Search for the cell housing the specified text and yield its (X, Y) center coordinate. 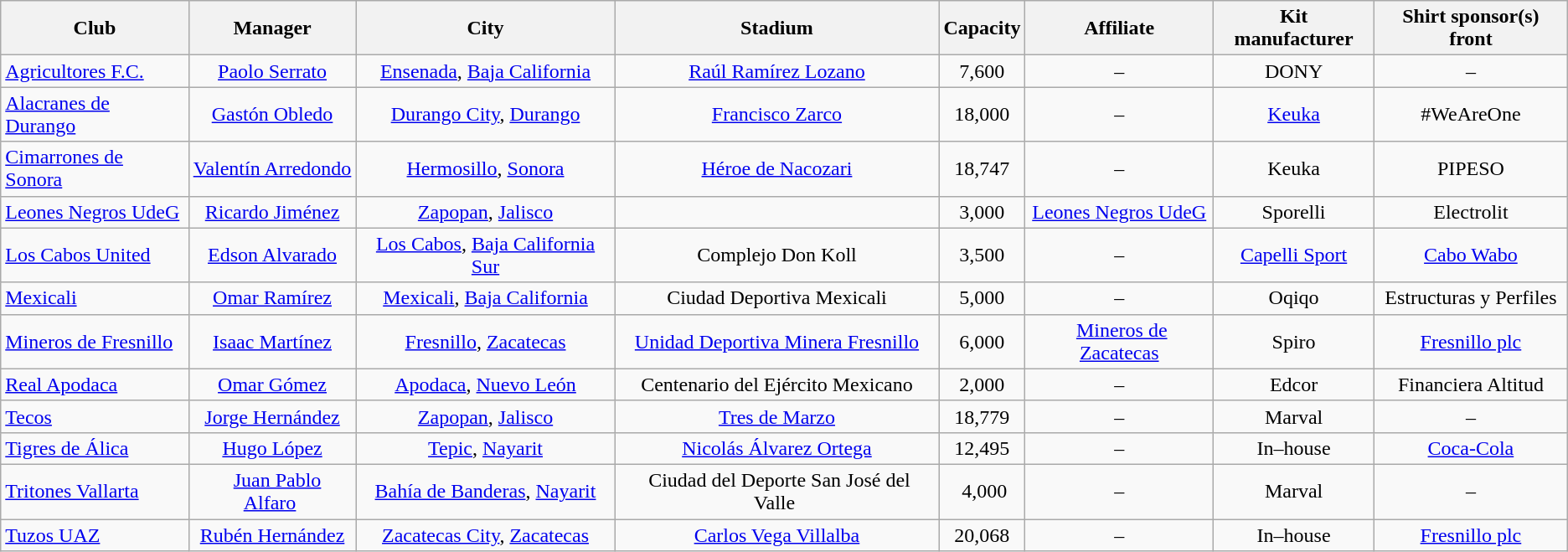
Mexicali (95, 298)
Electrolit (1471, 212)
Hugo López (272, 448)
Tuzos UAZ (95, 535)
20,068 (982, 535)
Valentín Arredondo (272, 169)
Héroe de Nacozari (777, 169)
Alacranes de Durango (95, 114)
Sporelli (1294, 212)
Unidad Deportiva Minera Fresnillo (777, 342)
Francisco Zarco (777, 114)
Jorge Hernández (272, 416)
Estructuras y Perfiles (1471, 298)
Shirt sponsor(s) front (1471, 28)
Capelli Sport (1294, 255)
Zacatecas City, Zacatecas (486, 535)
Affiliate (1119, 28)
18,779 (982, 416)
PIPESO (1471, 169)
Raúl Ramírez Lozano (777, 71)
Tres de Marzo (777, 416)
Ciudad Deportiva Mexicali (777, 298)
Isaac Martínez (272, 342)
Los Cabos United (95, 255)
Nicolás Álvarez Ortega (777, 448)
3,500 (982, 255)
6,000 (982, 342)
Tigres de Álica (95, 448)
Los Cabos, Baja California Sur (486, 255)
Apodaca, Nuevo León (486, 384)
Manager (272, 28)
Complejo Don Koll (777, 255)
Edcor (1294, 384)
Ensenada, Baja California (486, 71)
2,000 (982, 384)
7,600 (982, 71)
Omar Gómez (272, 384)
Ricardo Jiménez (272, 212)
Ciudad del Deporte San José del Valle (777, 491)
Centenario del Ejército Mexicano (777, 384)
Mineros de Zacatecas (1119, 342)
Fresnillo, Zacatecas (486, 342)
5,000 (982, 298)
Edson Alvarado (272, 255)
City (486, 28)
Paolo Serrato (272, 71)
Mineros de Fresnillo (95, 342)
Coca-Cola (1471, 448)
Cabo Wabo (1471, 255)
Tecos (95, 416)
Tritones Vallarta (95, 491)
Financiera Altitud (1471, 384)
18,000 (982, 114)
Capacity (982, 28)
Spiro (1294, 342)
12,495 (982, 448)
Tepic, Nayarit (486, 448)
Mexicali, Baja California (486, 298)
#WeAreOne (1471, 114)
Omar Ramírez (272, 298)
Bahía de Banderas, Nayarit (486, 491)
Kit manufacturer (1294, 28)
Oqiqo (1294, 298)
Carlos Vega Villalba (777, 535)
DONY (1294, 71)
3,000 (982, 212)
Gastón Obledo (272, 114)
18,747 (982, 169)
Real Apodaca (95, 384)
Club (95, 28)
4,000 (982, 491)
Durango City, Durango (486, 114)
Hermosillo, Sonora (486, 169)
Rubén Hernández (272, 535)
Stadium (777, 28)
Juan Pablo Alfaro (272, 491)
Cimarrones de Sonora (95, 169)
Agricultores F.C. (95, 71)
